Determine the (x, y) coordinate at the center of the cell enclosing the given text.  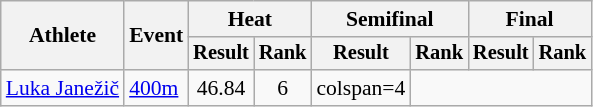
6 (283, 88)
400m (156, 88)
Heat (250, 19)
Semifinal (390, 19)
Athlete (62, 36)
Luka Janežič (62, 88)
46.84 (221, 88)
Event (156, 36)
Final (530, 19)
colspan=4 (360, 88)
